Return [X, Y] of the center of cell containing provided text 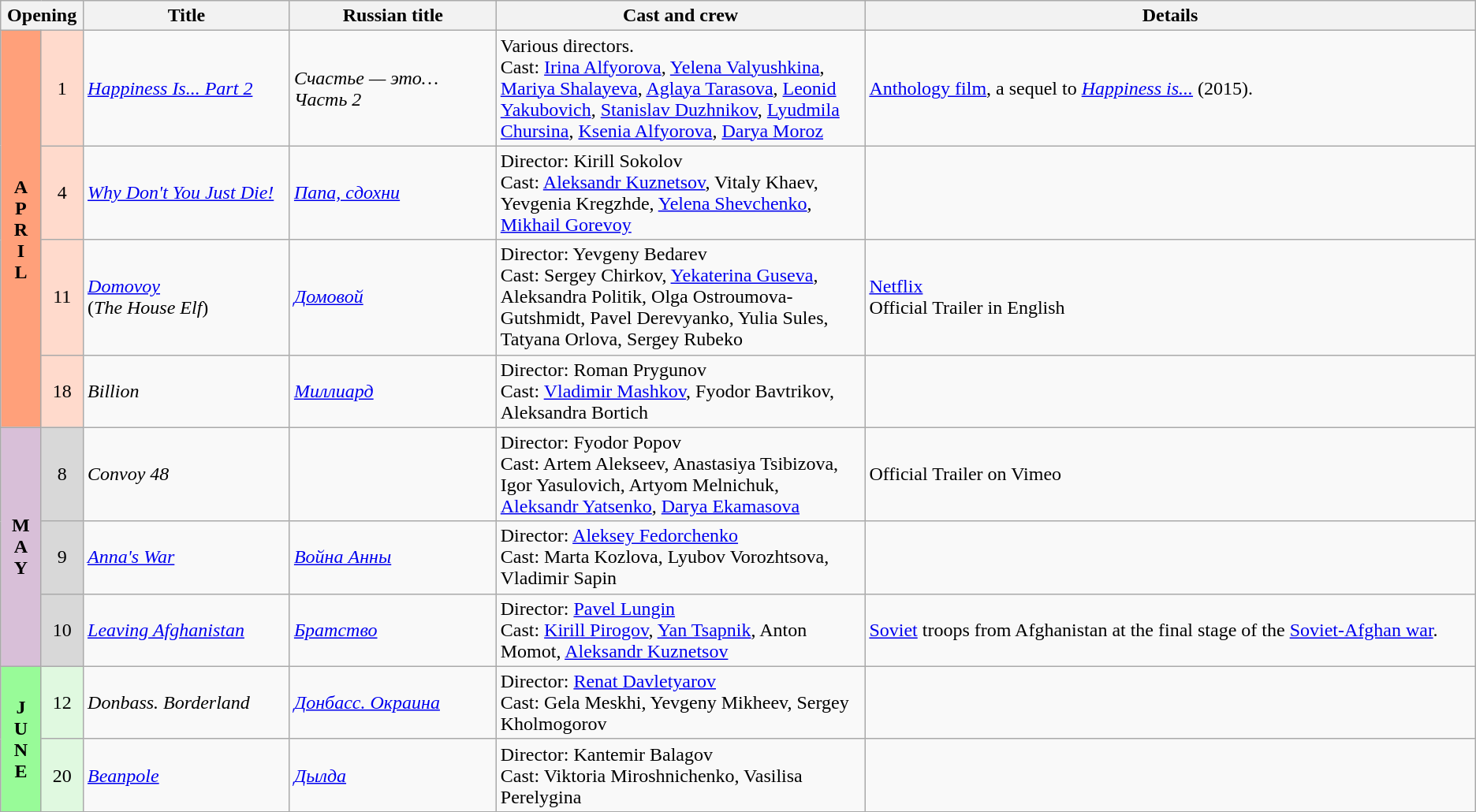
9 [61, 557]
Beanpole [187, 775]
Дылда [393, 775]
Director: Pavel Lungin Cast: Kirill Pirogov, Yan Tsapnik, Anton Momot, Aleksandr Kuznetsov [680, 630]
Title [187, 16]
Миллиард [393, 391]
Director: Aleksey Fedorchenko Cast: Marta Kozlova, Lyubov Vorozhtsova, Vladimir Sapin [680, 557]
Director: Roman Prygunov Cast: Vladimir Mashkov, Fyodor Bavtrikov, Aleksandra Bortich [680, 391]
Details [1170, 16]
Director: Renat Davletyarov Cast: Gela Meskhi, Yevgeny Mikheev, Sergey Kholmogorov [680, 702]
JUNE [20, 739]
Домовой [393, 297]
10 [61, 630]
MAY [20, 547]
Domovoy (The House Elf) [187, 297]
Донбасс. Окраина [393, 702]
Official Trailer on Vimeo [1170, 475]
Donbass. Borderland [187, 702]
Director: Fyodor Popov Cast: Artem Alekseev, Anastasiya Tsibizova, Igor Yasulovich, Artyom Melnichuk, Aleksandr Yatsenko, Darya Ekamasova [680, 475]
11 [61, 297]
Anna's War [187, 557]
8 [61, 475]
Billion [187, 391]
Netflix Official Trailer in English [1170, 297]
Opening [43, 16]
Convoy 48 [187, 475]
18 [61, 391]
APRIL [20, 229]
Director: Kantemir Balagov Cast: Viktoria Miroshnichenko, Vasilisa Perelygina [680, 775]
Why Don't You Just Die! [187, 192]
20 [61, 775]
Happiness Is... Part 2 [187, 88]
Папа, сдохни [393, 192]
12 [61, 702]
Russian title [393, 16]
Leaving Afghanistan [187, 630]
Director: Kirill Sokolov Cast: Aleksandr Kuznetsov, Vitaly Khaev, Yevgenia Kregzhde, Yelena Shevchenko, Mikhail Gorevoy [680, 192]
Anthology film, a sequel to Happiness is... (2015). [1170, 88]
Братство [393, 630]
1 [61, 88]
Война Анны [393, 557]
Счастье — это… Часть 2 [393, 88]
Soviet troops from Afghanistan at the final stage of the Soviet-Afghan war. [1170, 630]
4 [61, 192]
Cast and crew [680, 16]
